Locate the cell with the specified text and output its [x, y] center coordinate. 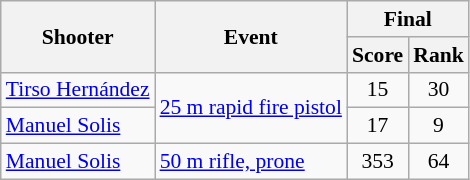
25 m rapid fire pistol [251, 108]
17 [378, 126]
353 [378, 162]
Final [408, 19]
9 [438, 126]
64 [438, 162]
Score [378, 55]
15 [378, 90]
Event [251, 36]
Rank [438, 55]
30 [438, 90]
Shooter [78, 36]
50 m rifle, prone [251, 162]
Tirso Hernández [78, 90]
